Capture the cell that displays the provided text and extract its (X, Y) central coordinate. 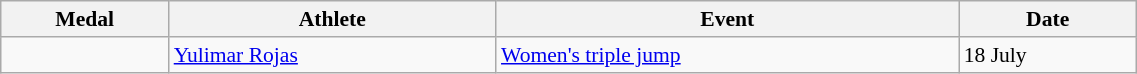
Date (1048, 19)
Women's triple jump (728, 55)
Yulimar Rojas (332, 55)
Medal (85, 19)
18 July (1048, 55)
Event (728, 19)
Athlete (332, 19)
